Provide the (x, y) coordinate of the cell's center where the given text is located.  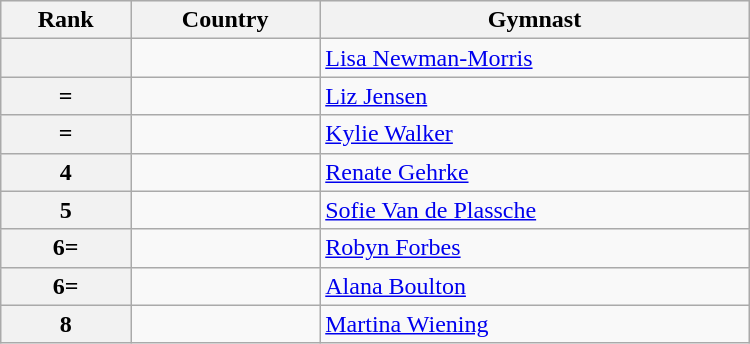
Martina Wiening (535, 324)
Alana Boulton (535, 286)
Robyn Forbes (535, 248)
Gymnast (535, 20)
5 (66, 210)
8 (66, 324)
Kylie Walker (535, 134)
Country (226, 20)
Renate Gehrke (535, 172)
Rank (66, 20)
Lisa Newman-Morris (535, 58)
Liz Jensen (535, 96)
4 (66, 172)
Sofie Van de Plassche (535, 210)
